Output the (X, Y) coordinate of the center of the cell containing the given text.  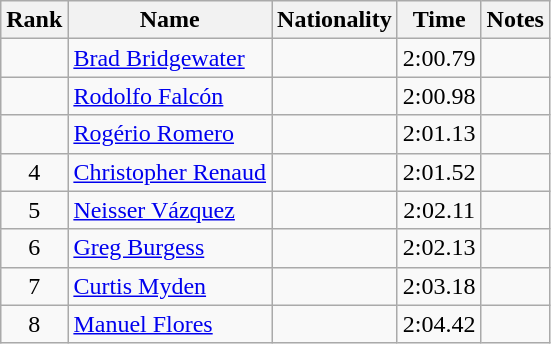
Rogério Romero (170, 134)
2:02.11 (439, 210)
7 (34, 286)
Notes (515, 20)
2:00.98 (439, 96)
4 (34, 172)
5 (34, 210)
Rodolfo Falcón (170, 96)
Christopher Renaud (170, 172)
2:01.52 (439, 172)
Name (170, 20)
Curtis Myden (170, 286)
2:00.79 (439, 58)
2:01.13 (439, 134)
Brad Bridgewater (170, 58)
Nationality (335, 20)
Rank (34, 20)
2:02.13 (439, 248)
2:03.18 (439, 286)
Greg Burgess (170, 248)
6 (34, 248)
Manuel Flores (170, 324)
Time (439, 20)
Neisser Vázquez (170, 210)
8 (34, 324)
2:04.42 (439, 324)
